Return [X, Y] of the center of cell containing provided text 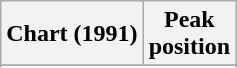
Peakposition [189, 34]
Chart (1991) [72, 34]
